Locate the cell with the specified text and output its (x, y) center coordinate. 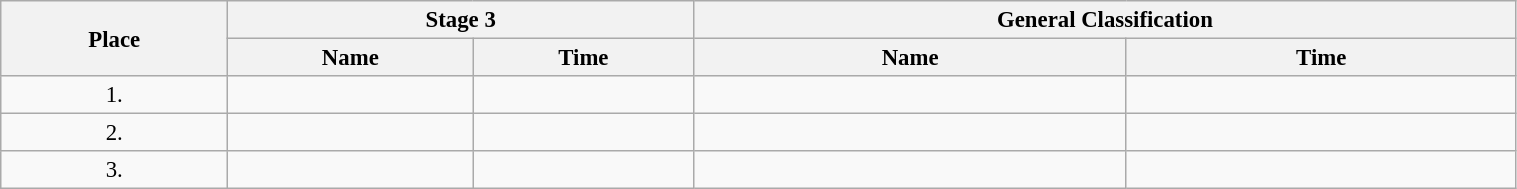
Stage 3 (461, 20)
1. (114, 95)
Place (114, 38)
2. (114, 133)
3. (114, 170)
General Classification (1105, 20)
